Detect which cell encompasses the target text, then output its [x, y] center coordinate. 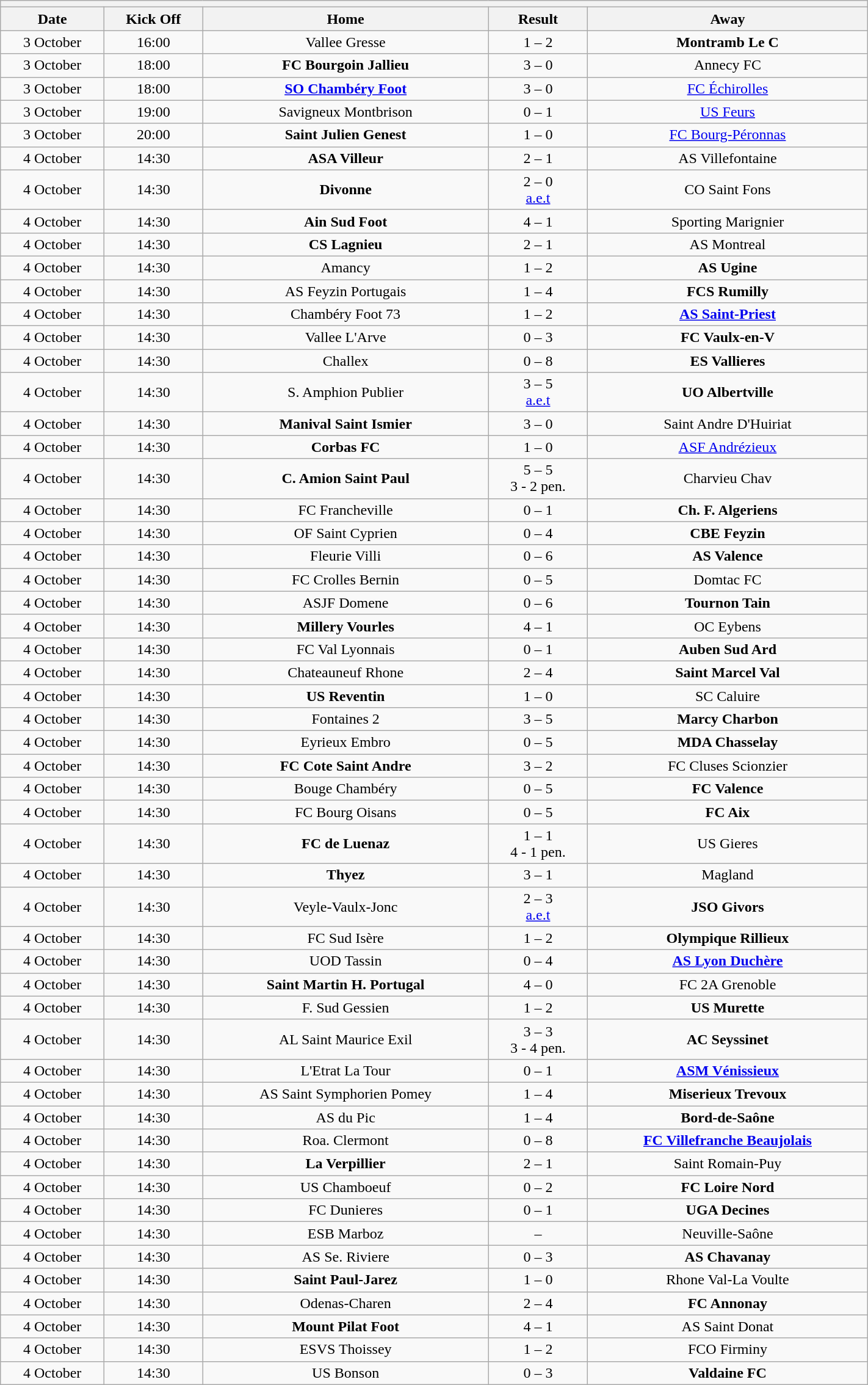
US Feurs [728, 112]
Chambéry Foot 73 [345, 314]
Manival Saint Ismier [345, 424]
FC Valence [728, 789]
AS Saint-Priest [728, 314]
3 – 5 a.e.t [538, 392]
SO Chambéry Foot [345, 89]
Thyez [345, 875]
FC 2A Grenoble [728, 984]
ESVS Thoissey [345, 1350]
Saint Julien Genest [345, 135]
FCO Firminy [728, 1350]
3 – 3 3 - 4 pen. [538, 1039]
AC Seyssinet [728, 1039]
US Murette [728, 1008]
Odenas-Charen [345, 1303]
ASJF Domene [345, 603]
L'Etrat La Tour [345, 1071]
US Bonson [345, 1373]
20:00 [154, 135]
Saint Paul-Jarez [345, 1280]
FC Bourg-Péronnas [728, 135]
Away [728, 19]
Amancy [345, 267]
Divonne [345, 189]
OC Eybens [728, 626]
3 – 5 [538, 719]
2 – 3 a.e.t [538, 906]
Annecy FC [728, 65]
Chateauneuf Rhone [345, 672]
MDA Chasselay [728, 743]
AS Chavanay [728, 1257]
C. Amion Saint Paul [345, 479]
Valdaine FC [728, 1373]
UGA Decines [728, 1210]
AS Saint Symphorien Pomey [345, 1094]
Sporting Marignier [728, 221]
US Gieres [728, 844]
Bord-de-Saône [728, 1117]
Home [345, 19]
Tournon Tain [728, 603]
JSO Givors [728, 906]
ASM Vénissieux [728, 1071]
Saint Marcel Val [728, 672]
Marcy Charbon [728, 719]
Miserieux Trevoux [728, 1094]
Saint Romain-Puy [728, 1164]
Vallee L'Arve [345, 338]
Fontaines 2 [345, 719]
Magland [728, 875]
Charvieu Chav [728, 479]
AS Valence [728, 556]
ASF Andrézieux [728, 447]
US Chamboeuf [345, 1187]
AS Feyzin Portugais [345, 291]
AS Villefontaine [728, 158]
FC Sud Isère [345, 938]
AS Se. Riviere [345, 1257]
Result [538, 19]
Saint Martin H. Portugal [345, 984]
Rhone Val-La Voulte [728, 1280]
FC Val Lyonnais [345, 649]
FC Annonay [728, 1303]
Roa. Clermont [345, 1141]
Eyrieux Embro [345, 743]
Fleurie Villi [345, 556]
Millery Vourles [345, 626]
FC Crolles Bernin [345, 580]
4 – 0 [538, 984]
Corbas FC [345, 447]
FCS Rumilly [728, 291]
ESB Marboz [345, 1234]
US Reventin [345, 696]
Savigneux Montbrison [345, 112]
Neuville-Saône [728, 1234]
FC Loire Nord [728, 1187]
Vallee Gresse [345, 42]
CO Saint Fons [728, 189]
La Verpillier [345, 1164]
S. Amphion Publier [345, 392]
Olympique Rillieux [728, 938]
FC Cote Saint Andre [345, 766]
F. Sud Gessien [345, 1008]
CS Lagnieu [345, 244]
OF Saint Cyprien [345, 533]
16:00 [154, 42]
FC Vaulx-en-V [728, 338]
Domtac FC [728, 580]
ASA Villeur [345, 158]
FC Cluses Scionzier [728, 766]
5 – 5 3 - 2 pen. [538, 479]
Kick Off [154, 19]
Veyle-Vaulx-Jonc [345, 906]
FC Dunieres [345, 1210]
Auben Sud Ard [728, 649]
Bouge Chambéry [345, 789]
UO Albertville [728, 392]
FC Échirolles [728, 89]
FC de Luenaz [345, 844]
3 – 2 [538, 766]
Saint Andre D'Huiriat [728, 424]
FC Villefranche Beaujolais [728, 1141]
Date [52, 19]
1 – 1 4 - 1 pen. [538, 844]
0 – 2 [538, 1187]
3 – 1 [538, 875]
AL Saint Maurice Exil [345, 1039]
AS Ugine [728, 267]
ES Vallieres [728, 361]
CBE Feyzin [728, 533]
SC Caluire [728, 696]
2 – 0 a.e.t [538, 189]
FC Bourgoin Jallieu [345, 65]
AS du Pic [345, 1117]
Montramb Le C [728, 42]
AS Lyon Duchère [728, 961]
Mount Pilat Foot [345, 1326]
19:00 [154, 112]
Ain Sud Foot [345, 221]
AS Montreal [728, 244]
FC Aix [728, 812]
UOD Tassin [345, 961]
Challex [345, 361]
AS Saint Donat [728, 1326]
FC Bourg Oisans [345, 812]
FC Francheville [345, 510]
– [538, 1234]
Ch. F. Algeriens [728, 510]
